Capture the cell that displays the provided text and extract its [X, Y] central coordinate. 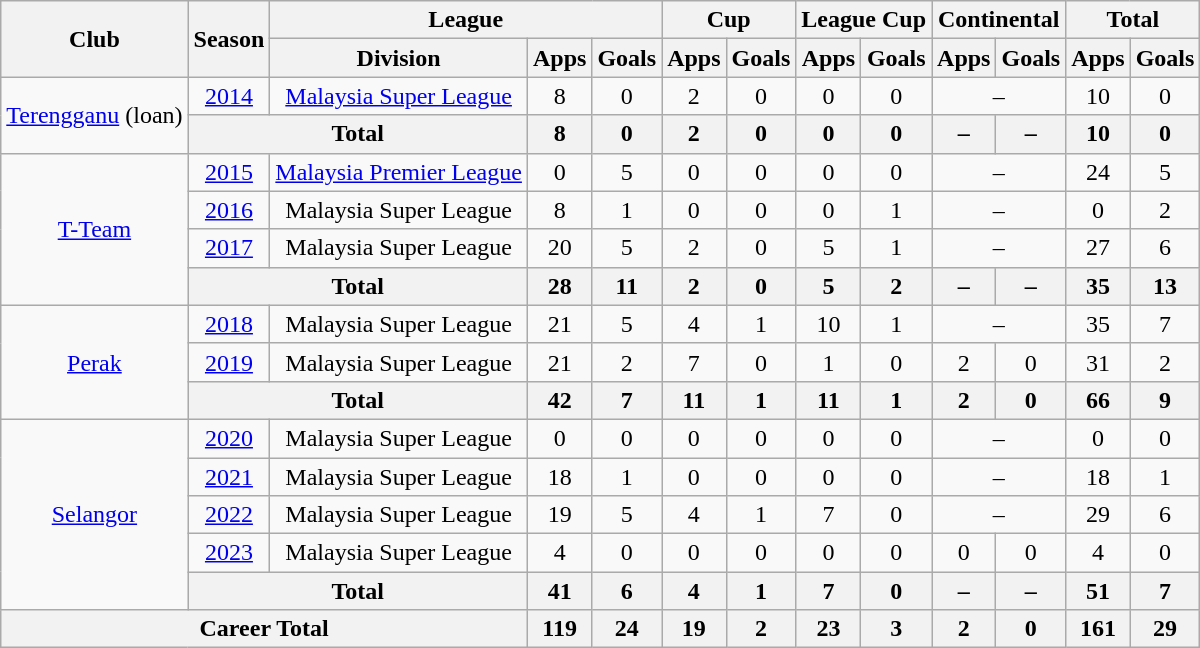
2014 [229, 96]
2015 [229, 172]
Season [229, 39]
27 [1098, 248]
Selangor [94, 514]
T-Team [94, 229]
119 [559, 629]
Division [399, 58]
51 [1098, 591]
23 [828, 629]
28 [559, 286]
13 [1165, 286]
Terengganu (loan) [94, 115]
League Cup [864, 20]
2019 [229, 362]
Career Total [264, 629]
2018 [229, 324]
Perak [94, 362]
42 [559, 400]
Continental [999, 20]
2021 [229, 477]
9 [1165, 400]
League [466, 20]
Malaysia Premier League [399, 172]
Cup [729, 20]
3 [896, 629]
2017 [229, 248]
2020 [229, 438]
31 [1098, 362]
2023 [229, 553]
66 [1098, 400]
2016 [229, 210]
161 [1098, 629]
20 [559, 248]
41 [559, 591]
2022 [229, 515]
Club [94, 39]
